Output the (x, y) coordinate of the center of the cell containing the given text.  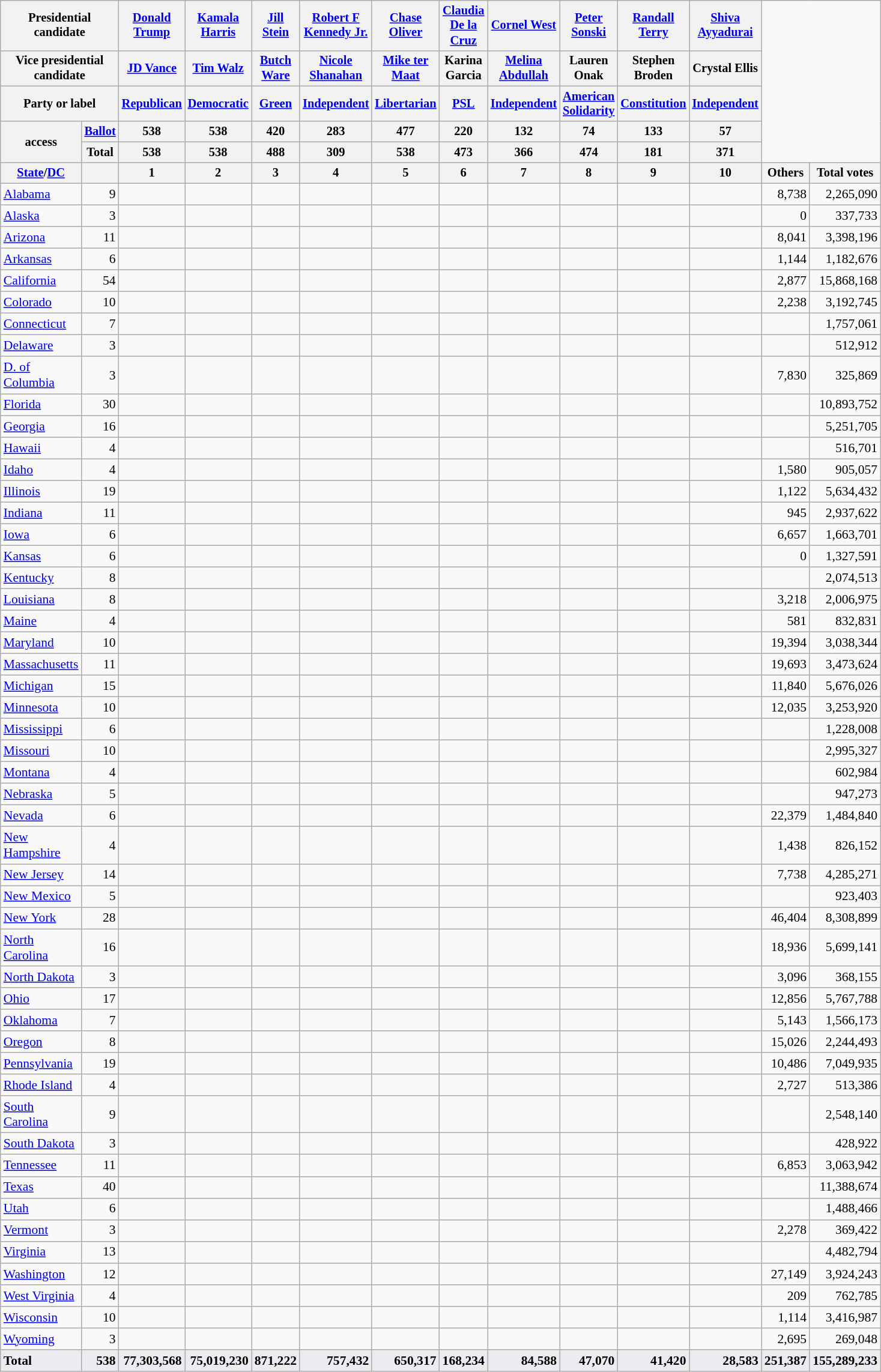
Massachusetts (41, 665)
337,733 (845, 216)
132 (524, 132)
133 (653, 132)
1,566,173 (845, 1020)
650,317 (405, 1361)
1,438 (786, 845)
2,265,090 (845, 195)
Florida (41, 405)
Idaho (41, 470)
11,388,674 (845, 1187)
7,738 (786, 875)
8,738 (786, 195)
Claudia De la Cruz (464, 26)
Nebraska (41, 794)
3,038,344 (845, 643)
3,096 (786, 977)
19,693 (786, 665)
Butch Ware (276, 68)
77,303,568 (152, 1361)
JD Vance (152, 68)
513,386 (845, 1085)
30 (100, 405)
19,394 (786, 643)
PSL (464, 104)
Kansas (41, 556)
1 (152, 173)
Lauren Onak (589, 68)
Tim Walz (219, 68)
22,379 (786, 816)
371 (725, 153)
12,856 (786, 999)
New Jersey (41, 875)
West Virginia (41, 1296)
581 (786, 621)
Presidential candidate (60, 26)
2,238 (786, 303)
Kentucky (41, 578)
905,057 (845, 470)
11,840 (786, 686)
428,922 (845, 1144)
75,019,230 (219, 1361)
Libertarian (405, 104)
1,182,676 (845, 259)
3,253,920 (845, 708)
832,831 (845, 621)
871,222 (276, 1361)
Oregon (41, 1042)
473 (464, 153)
Arkansas (41, 259)
15,868,168 (845, 281)
40 (100, 1187)
New York (41, 918)
Colorado (41, 303)
Kamala Harris (219, 26)
420 (276, 132)
516,701 (845, 448)
47,070 (589, 1361)
Melina Abdullah (524, 68)
3,416,987 (845, 1317)
1,144 (786, 259)
1,580 (786, 470)
Wisconsin (41, 1317)
368,155 (845, 977)
477 (405, 132)
947,273 (845, 794)
Green (276, 104)
Pennsylvania (41, 1063)
155,289,233 (845, 1361)
California (41, 281)
3,063,942 (845, 1165)
Georgia (41, 426)
American Solidarity (589, 104)
2,695 (786, 1339)
Maryland (41, 643)
Missouri (41, 751)
Others (786, 173)
Constitution (653, 104)
3,398,196 (845, 238)
12,035 (786, 708)
Connecticut (41, 324)
762,785 (845, 1296)
Maine (41, 621)
Tennessee (41, 1165)
8,308,899 (845, 918)
Montana (41, 773)
5,634,432 (845, 491)
4,285,271 (845, 875)
757,432 (336, 1361)
17 (100, 999)
Arizona (41, 238)
Utah (41, 1209)
Illinois (41, 491)
5,699,141 (845, 947)
Peter Sonski (589, 26)
84,588 (524, 1361)
1,228,008 (845, 730)
474 (589, 153)
Nevada (41, 816)
State/DC (41, 173)
Iowa (41, 534)
6,853 (786, 1165)
3,218 (786, 599)
Vice presidential candidate (60, 68)
Delaware (41, 346)
251,387 (786, 1361)
Texas (41, 1187)
27,149 (786, 1274)
Ohio (41, 999)
10,486 (786, 1063)
369,422 (845, 1230)
Rhode Island (41, 1085)
14 (100, 875)
Randall Terry (653, 26)
Louisiana (41, 599)
Virginia (41, 1253)
South Dakota (41, 1144)
Alaska (41, 216)
10,893,752 (845, 405)
13 (100, 1253)
D. of Columbia (41, 375)
488 (276, 153)
Donald Trump (152, 26)
Mike ter Maat (405, 68)
Party or label (60, 104)
2,548,140 (845, 1114)
18,936 (786, 947)
1,122 (786, 491)
2,244,493 (845, 1042)
Oklahoma (41, 1020)
Jill Stein (276, 26)
1,114 (786, 1317)
Vermont (41, 1230)
Washington (41, 1274)
46,404 (786, 918)
8,041 (786, 238)
923,403 (845, 896)
Republican (152, 104)
1,663,701 (845, 534)
283 (336, 132)
Cornel West (524, 26)
North Carolina (41, 947)
512,912 (845, 346)
7,049,935 (845, 1063)
309 (336, 153)
7,830 (786, 375)
1,484,840 (845, 816)
Robert F Kennedy Jr. (336, 26)
366 (524, 153)
6,657 (786, 534)
2,278 (786, 1230)
325,869 (845, 375)
15 (100, 686)
Nicole Shanahan (336, 68)
269,048 (845, 1339)
Karina Garcia (464, 68)
Mississippi (41, 730)
Wyoming (41, 1339)
2,074,513 (845, 578)
41,420 (653, 1361)
1,488,466 (845, 1209)
Alabama (41, 195)
5,251,705 (845, 426)
28,583 (725, 1361)
5,676,026 (845, 686)
1,757,061 (845, 324)
Democratic (219, 104)
Crystal Ellis (725, 68)
168,234 (464, 1361)
South Carolina (41, 1114)
1,327,591 (845, 556)
2,006,975 (845, 599)
Hawaii (41, 448)
access (41, 143)
North Dakota (41, 977)
57 (725, 132)
Stephen Broden (653, 68)
2 (219, 173)
3,473,624 (845, 665)
3,924,243 (845, 1274)
Minnesota (41, 708)
Shiva Ayyadurai (725, 26)
2,995,327 (845, 751)
New Mexico (41, 896)
209 (786, 1296)
2,877 (786, 281)
220 (464, 132)
826,152 (845, 845)
Total votes (845, 173)
New Hampshire (41, 845)
2,727 (786, 1085)
15,026 (786, 1042)
Michigan (41, 686)
54 (100, 281)
5,143 (786, 1020)
4,482,794 (845, 1253)
181 (653, 153)
Ballot (100, 132)
3,192,745 (845, 303)
74 (589, 132)
12 (100, 1274)
28 (100, 918)
Indiana (41, 513)
Chase Oliver (405, 26)
2,937,622 (845, 513)
5,767,788 (845, 999)
945 (786, 513)
602,984 (845, 773)
